Detect which cell encompasses the target text, then output its (X, Y) center coordinate. 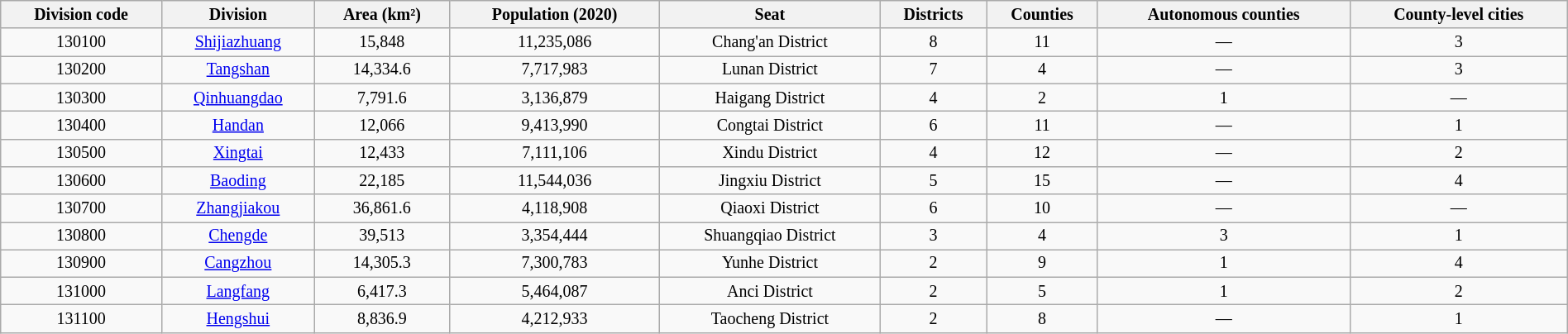
Shuangqiao District (770, 236)
9 (1042, 263)
12,433 (382, 152)
14,305.3 (382, 263)
131000 (81, 291)
14,334.6 (382, 69)
130800 (81, 236)
130100 (81, 43)
Cangzhou (238, 263)
Tangshan (238, 69)
3,354,444 (554, 236)
11,544,036 (554, 180)
Qiaoxi District (770, 208)
Area (km²) (382, 15)
Division code (81, 15)
130900 (81, 263)
130700 (81, 208)
County-level cities (1459, 15)
Shijiazhuang (238, 43)
22,185 (382, 180)
130500 (81, 152)
12,066 (382, 126)
Xindu District (770, 152)
Chengde (238, 236)
Xingtai (238, 152)
Qinhuangdao (238, 98)
4,118,908 (554, 208)
Taocheng District (770, 319)
9,413,990 (554, 126)
Counties (1042, 15)
15,848 (382, 43)
7,300,783 (554, 263)
10 (1042, 208)
39,513 (382, 236)
Jingxiu District (770, 180)
Haigang District (770, 98)
12 (1042, 152)
Population (2020) (554, 15)
Handan (238, 126)
Autonomous counties (1224, 15)
Anci District (770, 291)
Zhangjiakou (238, 208)
36,861.6 (382, 208)
Langfang (238, 291)
11,235,086 (554, 43)
3,136,879 (554, 98)
Chang'an District (770, 43)
8,836.9 (382, 319)
130300 (81, 98)
15 (1042, 180)
130400 (81, 126)
5,464,087 (554, 291)
Yunhe District (770, 263)
Lunan District (770, 69)
Baoding (238, 180)
Seat (770, 15)
Districts (933, 15)
131100 (81, 319)
6,417.3 (382, 291)
7,791.6 (382, 98)
7 (933, 69)
130200 (81, 69)
7,111,106 (554, 152)
7,717,983 (554, 69)
130600 (81, 180)
Congtai District (770, 126)
Division (238, 15)
4,212,933 (554, 319)
Hengshui (238, 319)
